Search for the cell housing the specified text and yield its (X, Y) center coordinate. 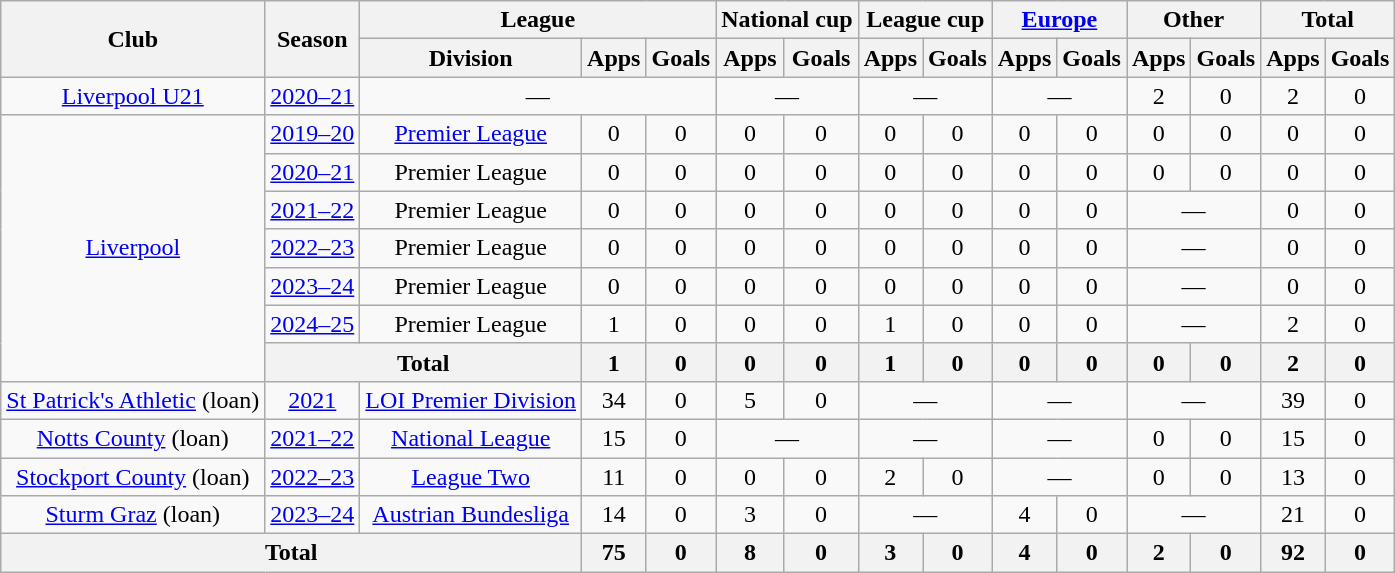
Austrian Bundesliga (471, 515)
League Two (471, 477)
11 (614, 477)
21 (1293, 515)
League (538, 20)
Liverpool (133, 248)
2019–20 (312, 134)
Club (133, 39)
Stockport County (loan) (133, 477)
14 (614, 515)
Notts County (loan) (133, 438)
75 (614, 553)
5 (750, 400)
Europe (1059, 20)
Season (312, 39)
Other (1193, 20)
St Patrick's Athletic (loan) (133, 400)
Sturm Graz (loan) (133, 515)
League cup (925, 20)
39 (1293, 400)
34 (614, 400)
National cup (787, 20)
92 (1293, 553)
Liverpool U21 (133, 96)
National League (471, 438)
2024–25 (312, 324)
Division (471, 58)
8 (750, 553)
LOI Premier Division (471, 400)
2021 (312, 400)
13 (1293, 477)
